Output the [x, y] coordinate of the center of the cell containing the given text.  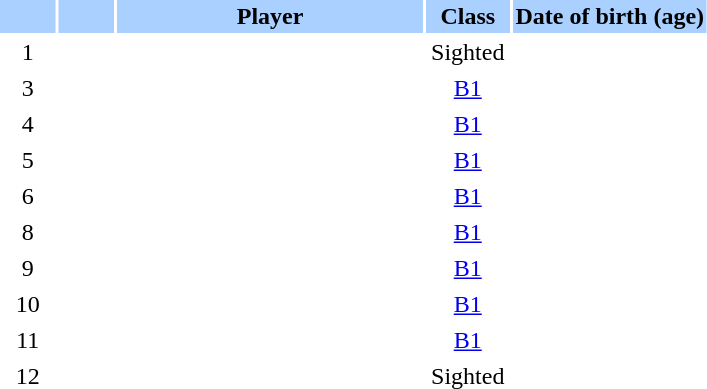
Class [468, 16]
1 [28, 52]
11 [28, 340]
6 [28, 196]
9 [28, 268]
10 [28, 304]
8 [28, 232]
4 [28, 124]
3 [28, 88]
Sighted [468, 52]
Player [270, 16]
Date of birth (age) [610, 16]
5 [28, 160]
